Identify which cell holds the provided text, then report its (x, y) central coordinate. 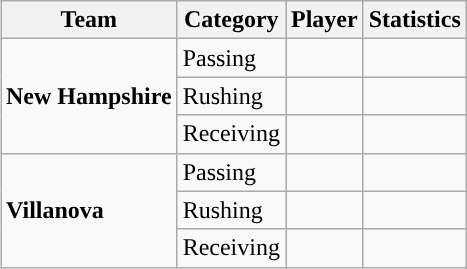
New Hampshire (88, 96)
Villanova (88, 210)
Team (88, 20)
Player (325, 20)
Category (231, 20)
Statistics (414, 20)
